Search for the cell housing the specified text and yield its (X, Y) center coordinate. 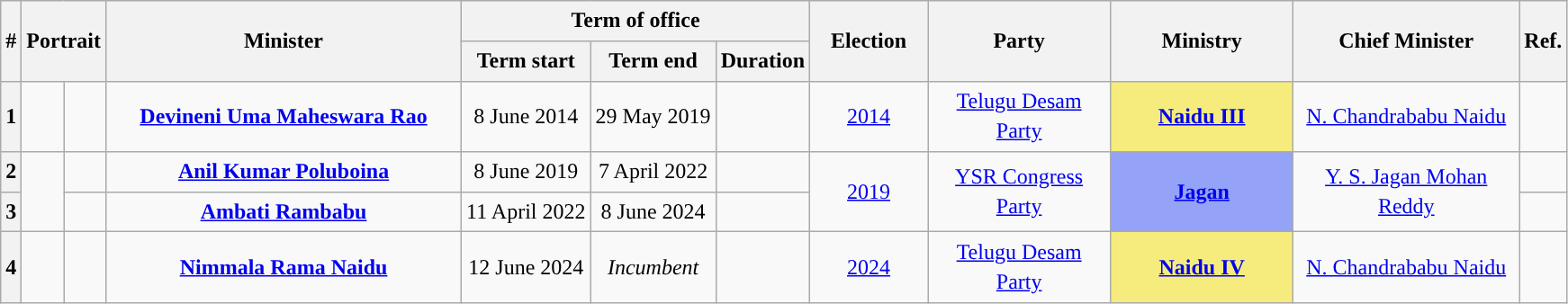
Jagan (1203, 191)
Election (870, 41)
12 June 2024 (527, 267)
2 (11, 171)
Term of office (635, 22)
7 April 2022 (653, 171)
Term end (653, 61)
Incumbent (653, 267)
Anil Kumar Poluboina (283, 171)
Term start (527, 61)
2019 (870, 191)
29 May 2019 (653, 116)
Devineni Uma Maheswara Rao (283, 116)
Party (1019, 41)
Chief Minister (1406, 41)
8 June 2024 (653, 212)
Ambati Rambabu (283, 212)
Y. S. Jagan Mohan Reddy (1406, 191)
1 (11, 116)
Portrait (64, 41)
Ref. (1543, 41)
YSR Congress Party (1019, 191)
8 June 2014 (527, 116)
# (11, 41)
Ministry (1203, 41)
8 June 2019 (527, 171)
Naidu IV (1203, 267)
2014 (870, 116)
Naidu III (1203, 116)
4 (11, 267)
2024 (870, 267)
11 April 2022 (527, 212)
3 (11, 212)
Duration (762, 61)
Minister (283, 41)
Nimmala Rama Naidu (283, 267)
